Scan for the cell matching the given text and deliver its [x, y] coordinate at center. 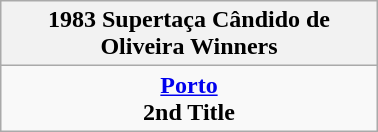
Porto2nd Title [189, 98]
1983 Supertaça Cândido de Oliveira Winners [189, 34]
